For the text-containing cell, return its midpoint in (X, Y) coordinate format. 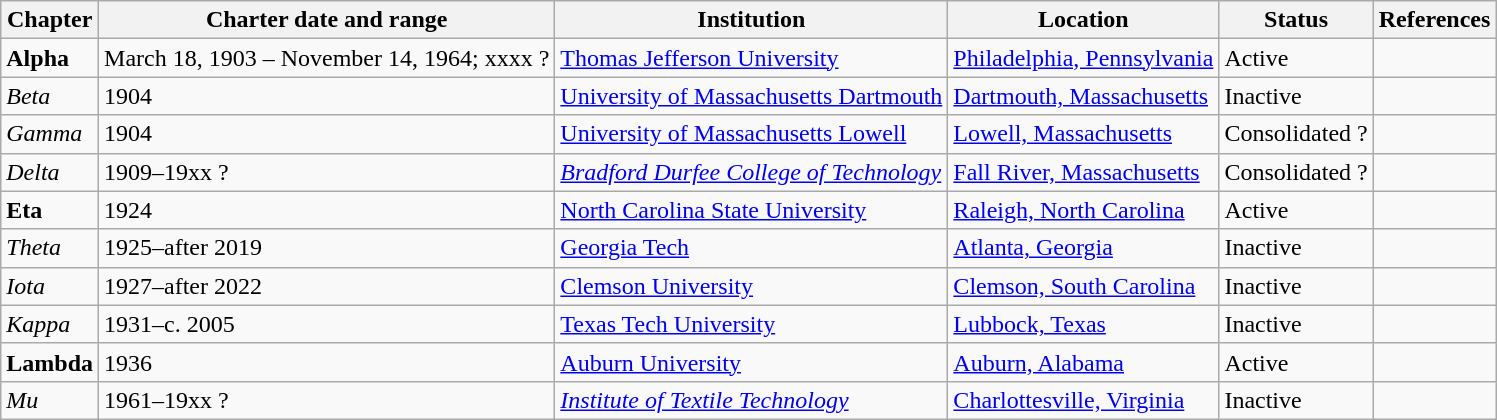
1936 (327, 362)
Alpha (50, 58)
Location (1084, 20)
Iota (50, 286)
Institute of Textile Technology (752, 400)
Dartmouth, Massachusetts (1084, 96)
Lowell, Massachusetts (1084, 134)
Bradford Durfee College of Technology (752, 172)
Lambda (50, 362)
Auburn University (752, 362)
Delta (50, 172)
1961–19xx ? (327, 400)
Theta (50, 248)
University of Massachusetts Dartmouth (752, 96)
Beta (50, 96)
1925–after 2019 (327, 248)
Eta (50, 210)
Fall River, Massachusetts (1084, 172)
Raleigh, North Carolina (1084, 210)
Charlottesville, Virginia (1084, 400)
Auburn, Alabama (1084, 362)
References (1434, 20)
1909–19xx ? (327, 172)
Clemson University (752, 286)
Clemson, South Carolina (1084, 286)
Chapter (50, 20)
Charter date and range (327, 20)
Gamma (50, 134)
Thomas Jefferson University (752, 58)
Kappa (50, 324)
Georgia Tech (752, 248)
Status (1296, 20)
1931–c. 2005 (327, 324)
Philadelphia, Pennsylvania (1084, 58)
March 18, 1903 – November 14, 1964; xxxx ? (327, 58)
Institution (752, 20)
1924 (327, 210)
North Carolina State University (752, 210)
University of Massachusetts Lowell (752, 134)
Lubbock, Texas (1084, 324)
Mu (50, 400)
Atlanta, Georgia (1084, 248)
1927–after 2022 (327, 286)
Texas Tech University (752, 324)
